Return the [X, Y] coordinate for the center point of the cell that contains the specified text.  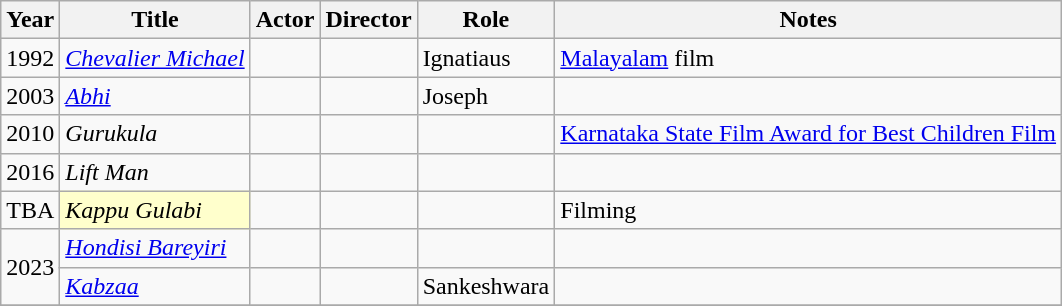
Abhi [155, 96]
Role [486, 20]
Sankeshwara [486, 286]
Karnataka State Film Award for Best Children Film [808, 134]
2010 [30, 134]
Notes [808, 20]
2023 [30, 267]
Director [368, 20]
Ignatiaus [486, 58]
Actor [285, 20]
2003 [30, 96]
Lift Man [155, 172]
Gurukula [155, 134]
Filming [808, 210]
Year [30, 20]
Title [155, 20]
Malayalam film [808, 58]
Hondisi Bareyiri [155, 248]
1992 [30, 58]
Joseph [486, 96]
2016 [30, 172]
Kabzaa [155, 286]
TBA [30, 210]
Kappu Gulabi [155, 210]
Chevalier Michael [155, 58]
